Scan for the cell matching the given text and deliver its (x, y) coordinate at center. 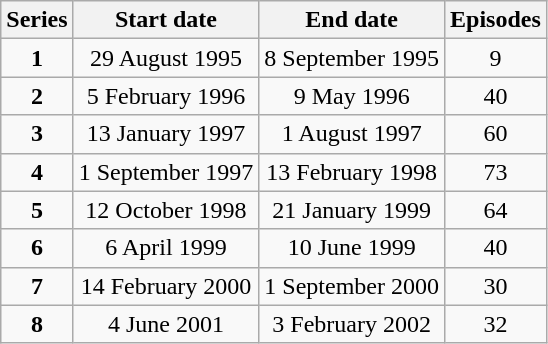
9 May 1996 (352, 96)
6 April 1999 (166, 248)
1 September 1997 (166, 172)
Start date (166, 20)
21 January 1999 (352, 210)
7 (37, 286)
12 October 1998 (166, 210)
1 September 2000 (352, 286)
29 August 1995 (166, 58)
End date (352, 20)
13 February 1998 (352, 172)
73 (496, 172)
8 September 1995 (352, 58)
1 August 1997 (352, 134)
14 February 2000 (166, 286)
3 February 2002 (352, 324)
10 June 1999 (352, 248)
8 (37, 324)
30 (496, 286)
60 (496, 134)
1 (37, 58)
4 (37, 172)
Series (37, 20)
3 (37, 134)
9 (496, 58)
Episodes (496, 20)
4 June 2001 (166, 324)
5 February 1996 (166, 96)
13 January 1997 (166, 134)
32 (496, 324)
64 (496, 210)
6 (37, 248)
5 (37, 210)
2 (37, 96)
